Capture the cell that displays the provided text and extract its [x, y] central coordinate. 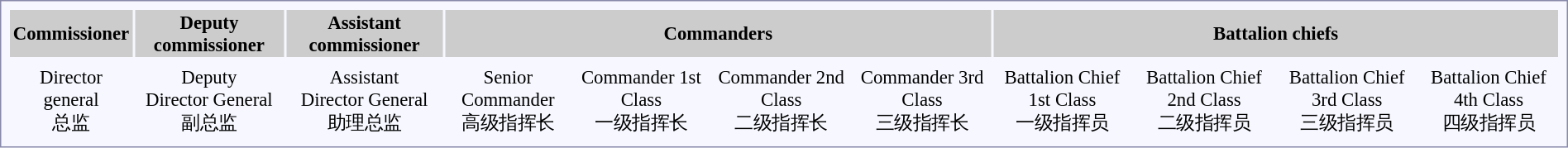
Battalion Chief 1st Class一级指挥员 [1062, 101]
Assistant commissioner [365, 33]
Commander 2nd Class二级指挥长 [781, 101]
Battalion Chief 4th Class四级指挥员 [1489, 101]
AssistantDirector General助理总监 [365, 101]
Senior Commander高级指挥长 [508, 101]
Battalion Chief 3rd Class三级指挥员 [1346, 101]
Battalion Chief 2nd Class二级指挥员 [1204, 101]
DeputyDirector General副总监 [209, 101]
Commander 3rd Class三级指挥长 [922, 101]
Commissioner [71, 33]
Director general总监 [71, 101]
Battalion chiefs [1275, 33]
Commander 1st Class一级指挥长 [641, 101]
Deputy commissioner [209, 33]
Commanders [718, 33]
